Return the (X, Y) coordinate for the center point of the cell that contains the specified text.  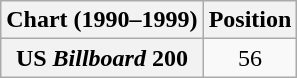
Chart (1990–1999) (102, 20)
US Billboard 200 (102, 58)
Position (250, 20)
56 (250, 58)
